From the cell containing the given text, extract its center point as [x, y] coordinate. 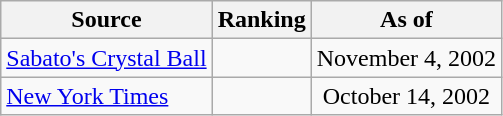
October 14, 2002 [406, 96]
As of [406, 20]
Sabato's Crystal Ball [106, 58]
Source [106, 20]
New York Times [106, 96]
November 4, 2002 [406, 58]
Ranking [262, 20]
